For the text-containing cell, return its midpoint in [X, Y] coordinate format. 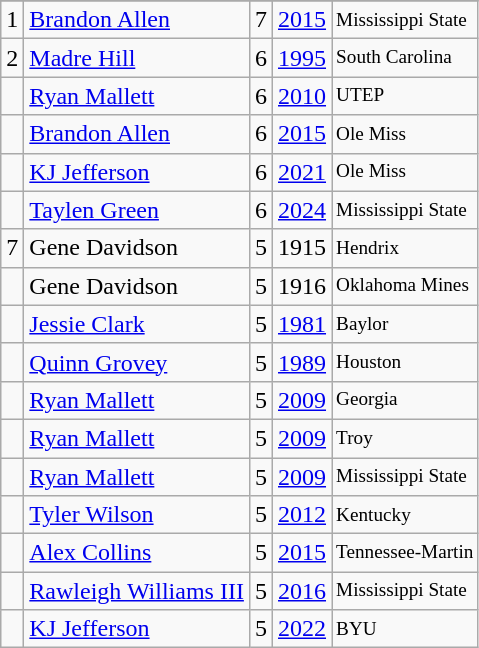
2022 [302, 629]
Tennessee-Martin [405, 553]
Rawleigh Williams III [137, 591]
Taylen Green [137, 210]
1989 [302, 362]
BYU [405, 629]
2024 [302, 210]
2021 [302, 172]
Troy [405, 438]
Alex Collins [137, 553]
Houston [405, 362]
2010 [302, 96]
1995 [302, 58]
Oklahoma Mines [405, 286]
1915 [302, 248]
Kentucky [405, 515]
1916 [302, 286]
2 [12, 58]
Georgia [405, 400]
Tyler Wilson [137, 515]
2012 [302, 515]
Baylor [405, 324]
1 [12, 20]
Hendrix [405, 248]
UTEP [405, 96]
1981 [302, 324]
Madre Hill [137, 58]
2016 [302, 591]
Quinn Grovey [137, 362]
Jessie Clark [137, 324]
South Carolina [405, 58]
